Scan for the cell matching the given text and deliver its (X, Y) coordinate at center. 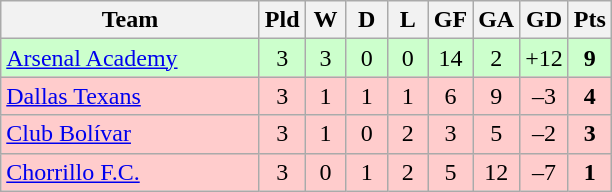
D (366, 20)
Team (130, 20)
–3 (544, 96)
12 (496, 172)
–7 (544, 172)
–2 (544, 134)
Pld (282, 20)
Club Bolívar (130, 134)
GA (496, 20)
L (408, 20)
Dallas Texans (130, 96)
GD (544, 20)
W (326, 20)
6 (450, 96)
Chorrillo F.C. (130, 172)
Pts (590, 20)
+12 (544, 58)
Arsenal Academy (130, 58)
4 (590, 96)
14 (450, 58)
GF (450, 20)
